Capture the cell that displays the provided text and extract its (X, Y) central coordinate. 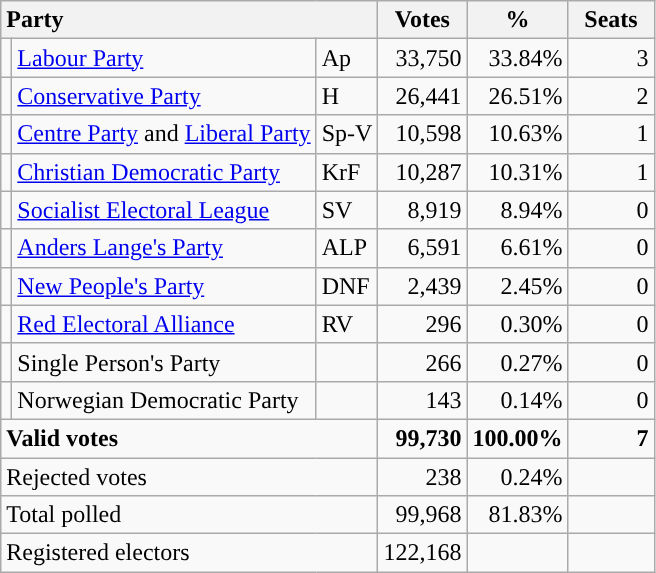
2.45% (518, 286)
10.31% (518, 172)
% (518, 20)
Sp-V (347, 134)
8,919 (422, 210)
Seats (611, 20)
122,168 (422, 553)
296 (422, 324)
10.63% (518, 134)
Rejected votes (190, 477)
26,441 (422, 96)
0.24% (518, 477)
Norwegian Democratic Party (164, 400)
KrF (347, 172)
Labour Party (164, 58)
ALP (347, 248)
SV (347, 210)
6,591 (422, 248)
10,598 (422, 134)
Party (190, 20)
100.00% (518, 438)
33.84% (518, 58)
238 (422, 477)
0.14% (518, 400)
H (347, 96)
143 (422, 400)
Christian Democratic Party (164, 172)
Conservative Party (164, 96)
3 (611, 58)
99,730 (422, 438)
81.83% (518, 515)
0.27% (518, 362)
99,968 (422, 515)
Single Person's Party (164, 362)
7 (611, 438)
26.51% (518, 96)
New People's Party (164, 286)
Registered electors (190, 553)
Total polled (190, 515)
6.61% (518, 248)
DNF (347, 286)
Centre Party and Liberal Party (164, 134)
2,439 (422, 286)
Anders Lange's Party (164, 248)
Valid votes (190, 438)
Ap (347, 58)
2 (611, 96)
Red Electoral Alliance (164, 324)
10,287 (422, 172)
8.94% (518, 210)
RV (347, 324)
0.30% (518, 324)
Votes (422, 20)
Socialist Electoral League (164, 210)
266 (422, 362)
33,750 (422, 58)
